Search for the cell housing the specified text and yield its [X, Y] center coordinate. 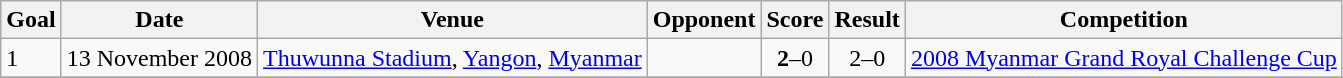
Thuwunna Stadium, Yangon, Myanmar [453, 58]
Result [867, 20]
1 [31, 58]
Venue [453, 20]
Goal [31, 20]
Competition [1124, 20]
2008 Myanmar Grand Royal Challenge Cup [1124, 58]
Date [159, 20]
Score [795, 20]
Opponent [704, 20]
13 November 2008 [159, 58]
